Identify which cell holds the provided text, then report its [x, y] central coordinate. 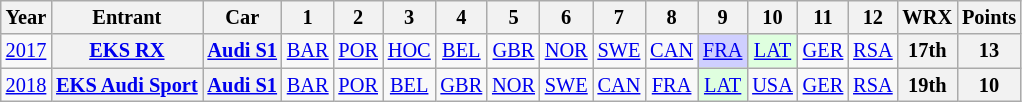
8 [672, 17]
7 [620, 17]
WRX [928, 17]
17th [928, 51]
19th [928, 85]
Year [26, 17]
HOC [410, 51]
4 [462, 17]
Car [242, 17]
2018 [26, 85]
2017 [26, 51]
6 [566, 17]
3 [410, 17]
5 [514, 17]
EKS Audi Sport [126, 85]
EKS RX [126, 51]
Entrant [126, 17]
Points [989, 17]
USA [772, 85]
2 [358, 17]
13 [989, 51]
11 [823, 17]
1 [308, 17]
9 [722, 17]
12 [872, 17]
